Identify which cell holds the provided text, then report its (X, Y) central coordinate. 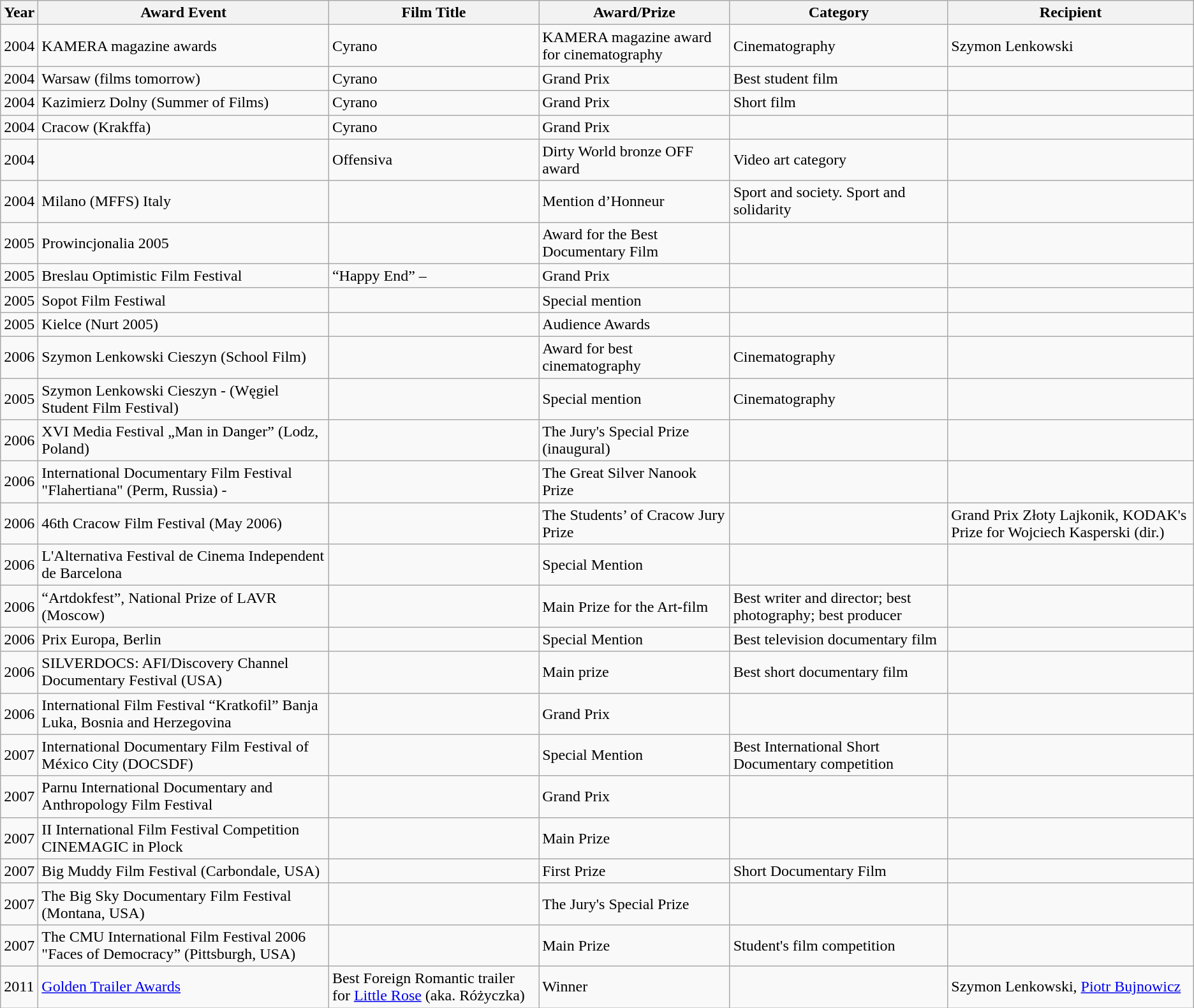
Big Muddy Film Festival (Carbondale, USA) (184, 871)
Szymon Lenkowski (1071, 46)
Best International Short Documentary competition (839, 755)
Best student film (839, 78)
2011 (19, 986)
First Prize (635, 871)
Kazimierz Dolny (Summer of Films) (184, 103)
SILVERDOCS: AFI/Discovery Channel Documentary Festival (USA) (184, 672)
Video art category (839, 159)
Recipient (1071, 13)
L'Alternativa Festival de Cinema Independent de Barcelona (184, 565)
“Artdokfest”, National Prize of LAVR (Moscow) (184, 606)
Golden Trailer Awards (184, 986)
Best writer and director; best photography; best producer (839, 606)
Kielce (Nurt 2005) (184, 324)
II International Film Festival Competition CINEMAGIC in Plock (184, 838)
The Students’ of Cracow Jury Prize (635, 523)
The Great Silver Nanook Prize (635, 482)
Year (19, 13)
International Documentary Film Festival "Flahertiana" (Perm, Russia) - (184, 482)
Film Title (434, 13)
Award for best cinematography (635, 357)
Warsaw (films tomorrow) (184, 78)
Best television documentary film (839, 639)
Student's film competition (839, 945)
KAMERA magazine award for cinematography (635, 46)
Szymon Lenkowski Cieszyn - (Węgiel Student Film Festival) (184, 398)
Prix Europa, Berlin (184, 639)
Audience Awards (635, 324)
The CMU International Film Festival 2006 "Faces of Democracy” (Pittsburgh, USA) (184, 945)
The Big Sky Documentary Film Festival (Montana, USA) (184, 903)
Sopot Film Festiwal (184, 300)
Award for the Best Documentary Film (635, 242)
International Documentary Film Festival of México City (DOCSDF) (184, 755)
Award/Prize (635, 13)
Sport and society. Sport and solidarity (839, 202)
International Film Festival “Kratkofil” Banja Luka, Bosnia and Herzegovina (184, 713)
Grand Prix Złoty Lajkonik, KODAK's Prize for Wojciech Kasperski (dir.) (1071, 523)
Parnu International Documentary and Anthropology Film Festival (184, 796)
“Happy End” – (434, 276)
Best short documentary film (839, 672)
Cracow (Krakffa) (184, 127)
Prowincjonalia 2005 (184, 242)
The Jury's Special Prize (inaugural) (635, 440)
Category (839, 13)
Szymon Lenkowski, Piotr Bujnowicz (1071, 986)
Szymon Lenkowski Cieszyn (School Film) (184, 357)
Main prize (635, 672)
Dirty World bronze OFF award (635, 159)
Best Foreign Romantic trailer for Little Rose (aka. Różyczka) (434, 986)
Mention d’Honneur (635, 202)
Breslau Optimistic Film Festival (184, 276)
46th Cracow Film Festival (May 2006) (184, 523)
Award Event (184, 13)
Winner (635, 986)
The Jury's Special Prize (635, 903)
Offensiva (434, 159)
XVI Media Festival „Man in Danger” (Lodz, Poland) (184, 440)
Short film (839, 103)
Milano (MFFS) Italy (184, 202)
Short Documentary Film (839, 871)
Main Prize for the Art-film (635, 606)
KAMERA magazine awards (184, 46)
